Determine the [X, Y] coordinate at the center of the cell enclosing the given text.  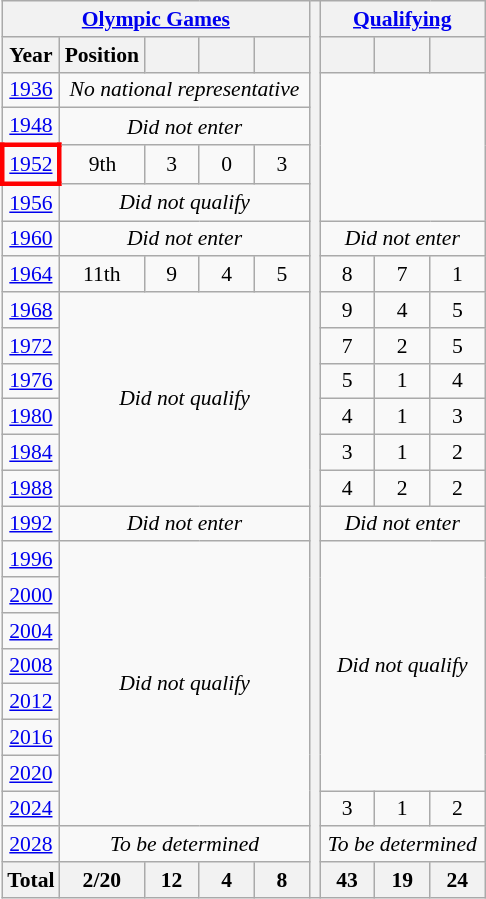
Year [30, 55]
2020 [30, 773]
No national representative [185, 90]
2016 [30, 738]
2012 [30, 702]
43 [348, 880]
1952 [30, 164]
1988 [30, 488]
19 [402, 880]
0 [226, 164]
1976 [30, 381]
1984 [30, 453]
1956 [30, 202]
2008 [30, 666]
9th [102, 164]
2024 [30, 809]
1968 [30, 310]
11th [102, 275]
12 [172, 880]
24 [458, 880]
Olympic Games [156, 19]
2028 [30, 845]
2000 [30, 595]
1960 [30, 239]
Qualifying [402, 19]
2/20 [102, 880]
1992 [30, 524]
1964 [30, 275]
2004 [30, 631]
1972 [30, 346]
Total [30, 880]
1996 [30, 560]
Position [102, 55]
1980 [30, 417]
1936 [30, 90]
1948 [30, 126]
